For the text-containing cell, return its midpoint in [x, y] coordinate format. 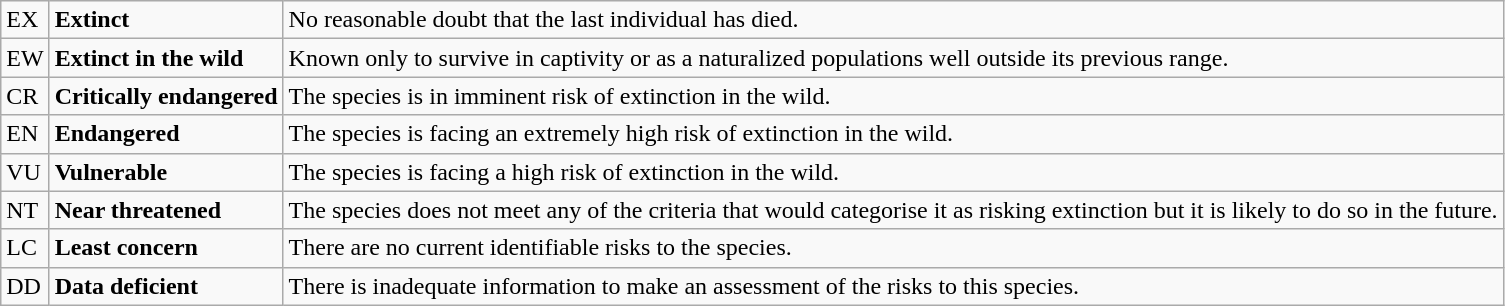
Vulnerable [166, 172]
There is inadequate information to make an assessment of the risks to this species. [893, 286]
Known only to survive in captivity or as a naturalized populations well outside its previous range. [893, 58]
VU [25, 172]
DD [25, 286]
Least concern [166, 248]
LC [25, 248]
The species is in imminent risk of extinction in the wild. [893, 96]
The species does not meet any of the criteria that would categorise it as risking extinction but it is likely to do so in the future. [893, 210]
Extinct in the wild [166, 58]
There are no current identifiable risks to the species. [893, 248]
CR [25, 96]
EX [25, 20]
No reasonable doubt that the last individual has died. [893, 20]
EW [25, 58]
Extinct [166, 20]
The species is facing an extremely high risk of extinction in the wild. [893, 134]
The species is facing a high risk of extinction in the wild. [893, 172]
Data deficient [166, 286]
Endangered [166, 134]
Near threatened [166, 210]
EN [25, 134]
NT [25, 210]
Critically endangered [166, 96]
